Output the (x, y) coordinate of the center of the cell containing the given text.  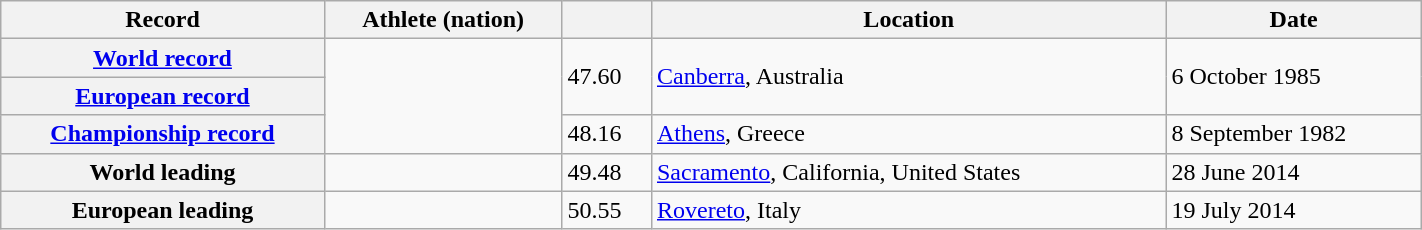
50.55 (606, 210)
19 July 2014 (1294, 210)
Championship record (162, 134)
8 September 1982 (1294, 134)
World leading (162, 172)
European record (162, 96)
Athens, Greece (908, 134)
World record (162, 58)
Location (908, 20)
48.16 (606, 134)
Athlete (nation) (443, 20)
European leading (162, 210)
6 October 1985 (1294, 77)
Sacramento, California, United States (908, 172)
Record (162, 20)
Date (1294, 20)
Canberra, Australia (908, 77)
Rovereto, Italy (908, 210)
28 June 2014 (1294, 172)
49.48 (606, 172)
47.60 (606, 77)
